Find where the given text appears and provide that cell's center as [x, y] coordinate. 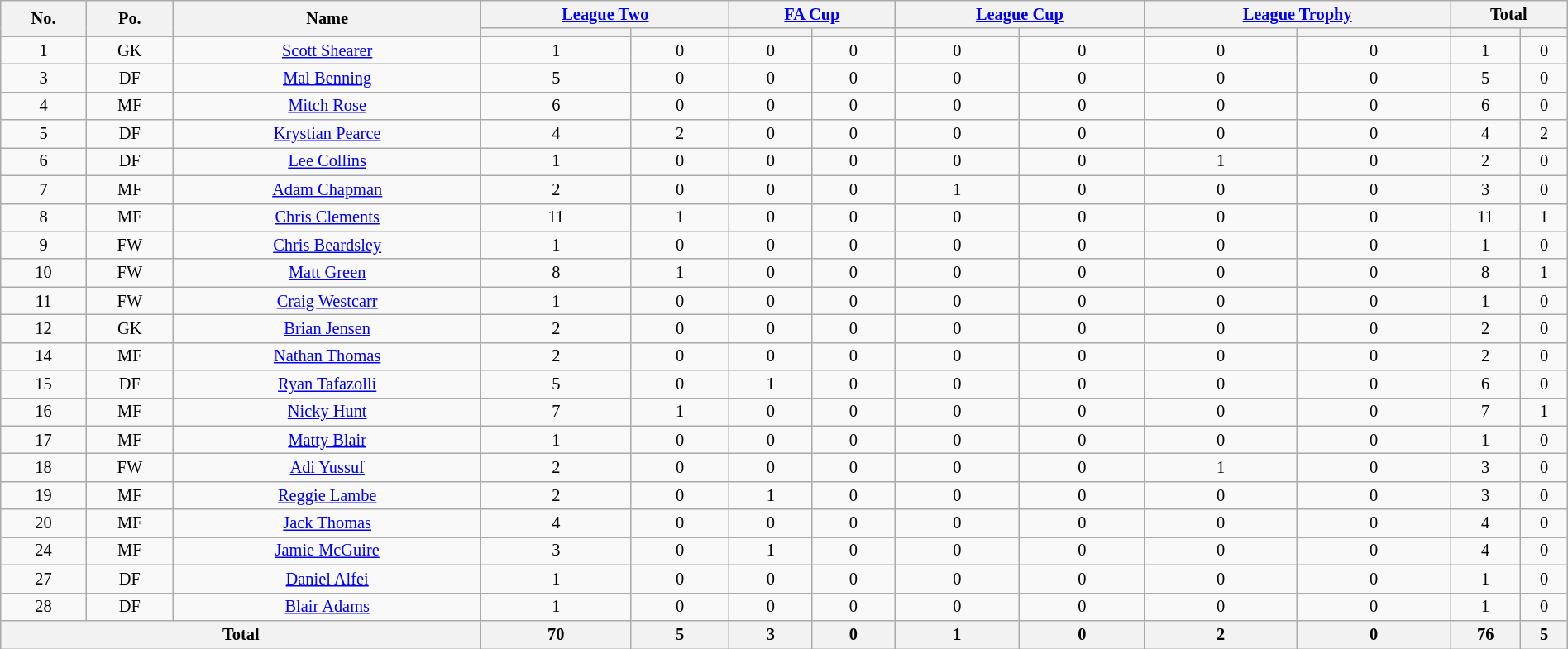
Adam Chapman [327, 189]
Krystian Pearce [327, 134]
League Cup [1020, 14]
Blair Adams [327, 607]
FA Cup [812, 14]
Po. [129, 18]
Nicky Hunt [327, 412]
Matt Green [327, 273]
Mitch Rose [327, 106]
28 [44, 607]
Ryan Tafazolli [327, 384]
14 [44, 356]
17 [44, 440]
Adi Yussuf [327, 467]
Jamie McGuire [327, 551]
27 [44, 579]
No. [44, 18]
Jack Thomas [327, 523]
16 [44, 412]
Chris Beardsley [327, 245]
9 [44, 245]
20 [44, 523]
76 [1485, 634]
10 [44, 273]
Daniel Alfei [327, 579]
18 [44, 467]
Scott Shearer [327, 50]
Reggie Lambe [327, 495]
Chris Clements [327, 217]
Name [327, 18]
24 [44, 551]
League Two [605, 14]
19 [44, 495]
Lee Collins [327, 161]
Matty Blair [327, 440]
League Trophy [1298, 14]
15 [44, 384]
70 [556, 634]
Mal Benning [327, 78]
Craig Westcarr [327, 301]
Nathan Thomas [327, 356]
Brian Jensen [327, 328]
12 [44, 328]
